Detect which cell encompasses the target text, then output its (x, y) center coordinate. 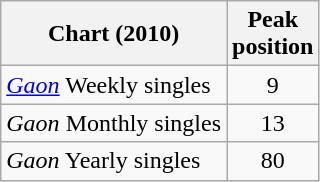
9 (272, 85)
Gaon Weekly singles (114, 85)
Gaon Monthly singles (114, 123)
80 (272, 161)
13 (272, 123)
Gaon Yearly singles (114, 161)
Chart (2010) (114, 34)
Peak position (272, 34)
